Scan for the cell matching the given text and deliver its (X, Y) coordinate at center. 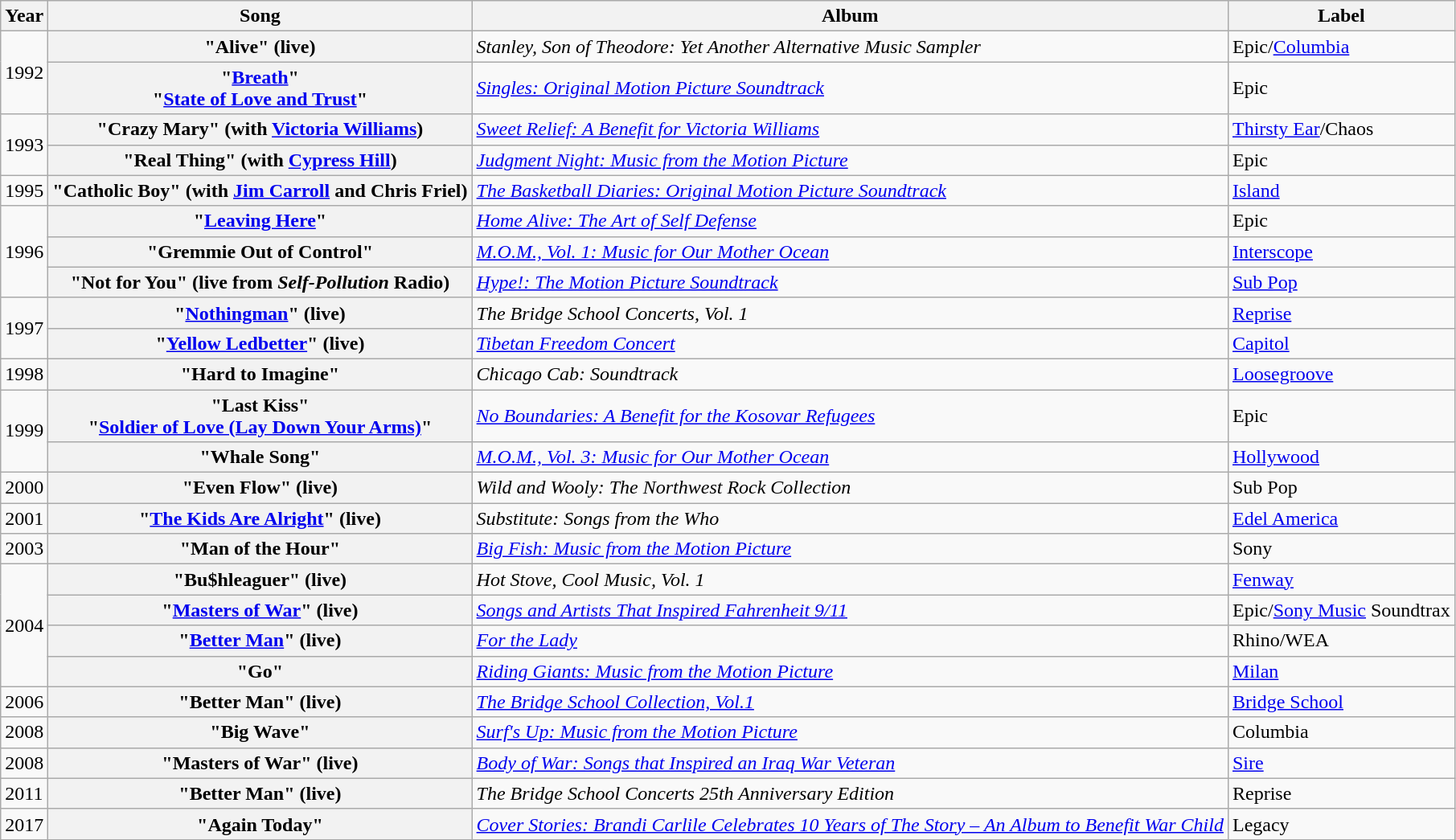
"Go" (260, 671)
Bridge School (1341, 702)
1992 (24, 72)
"Bu$hleaguer" (live) (260, 580)
1998 (24, 374)
"The Kids Are Alright" (live) (260, 518)
"Again Today" (260, 824)
Body of War: Songs that Inspired an Iraq War Veteran (850, 763)
Sweet Relief: A Benefit for Victoria Williams (850, 129)
Legacy (1341, 824)
"Not for You" (live from Self-Pollution Radio) (260, 282)
2003 (24, 549)
Singles: Original Motion Picture Soundtrack (850, 88)
Hype!: The Motion Picture Soundtrack (850, 282)
Columbia (1341, 732)
Loosegroove (1341, 374)
Label (1341, 16)
1993 (24, 145)
2001 (24, 518)
Chicago Cab: Soundtrack (850, 374)
"Nothingman" (live) (260, 313)
"Whale Song" (260, 457)
2017 (24, 824)
"Gremmie Out of Control" (260, 252)
Edel America (1341, 518)
Hollywood (1341, 457)
Hot Stove, Cool Music, Vol. 1 (850, 580)
Album (850, 16)
The Bridge School Concerts, Vol. 1 (850, 313)
2006 (24, 702)
No Boundaries: A Benefit for the Kosovar Refugees (850, 415)
Year (24, 16)
"Even Flow" (live) (260, 488)
"Real Thing" (with Cypress Hill) (260, 160)
Sire (1341, 763)
1995 (24, 191)
The Bridge School Collection, Vol.1 (850, 702)
"Leaving Here" (260, 221)
"Catholic Boy" (with Jim Carroll and Chris Friel) (260, 191)
For the Lady (850, 641)
Epic/Columbia (1341, 47)
Stanley, Son of Theodore: Yet Another Alternative Music Sampler (850, 47)
Song (260, 16)
Thirsty Ear/Chaos (1341, 129)
Fenway (1341, 580)
M.O.M., Vol. 1: Music for Our Mother Ocean (850, 252)
Judgment Night: Music from the Motion Picture (850, 160)
The Basketball Diaries: Original Motion Picture Soundtrack (850, 191)
Cover Stories: Brandi Carlile Celebrates 10 Years of The Story – An Album to Benefit War Child (850, 824)
Tibetan Freedom Concert (850, 343)
Surf's Up: Music from the Motion Picture (850, 732)
1997 (24, 328)
"Crazy Mary" (with Victoria Williams) (260, 129)
Wild and Wooly: The Northwest Rock Collection (850, 488)
M.O.M., Vol. 3: Music for Our Mother Ocean (850, 457)
Epic/Sony Music Soundtrax (1341, 610)
2000 (24, 488)
Interscope (1341, 252)
Capitol (1341, 343)
The Bridge School Concerts 25th Anniversary Edition (850, 793)
"Alive" (live) (260, 47)
2011 (24, 793)
"Man of the Hour" (260, 549)
Big Fish: Music from the Motion Picture (850, 549)
Rhino/WEA (1341, 641)
"Hard to Imagine" (260, 374)
Home Alive: The Art of Self Defense (850, 221)
Milan (1341, 671)
"Breath""State of Love and Trust" (260, 88)
Songs and Artists That Inspired Fahrenheit 9/11 (850, 610)
2004 (24, 625)
1996 (24, 252)
Island (1341, 191)
1999 (24, 431)
Sony (1341, 549)
Riding Giants: Music from the Motion Picture (850, 671)
"Big Wave" (260, 732)
"Yellow Ledbetter" (live) (260, 343)
Substitute: Songs from the Who (850, 518)
"Last Kiss""Soldier of Love (Lay Down Your Arms)" (260, 415)
